Return (X, Y) of the center of cell containing provided text 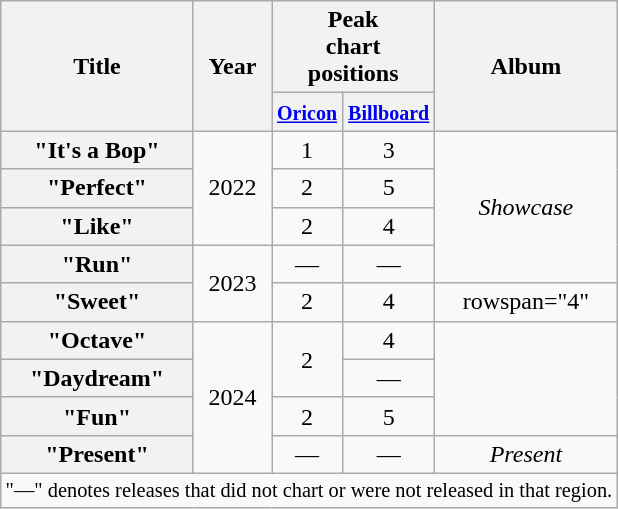
"Fun" (98, 416)
Year (232, 66)
"Octave" (98, 340)
Title (98, 66)
"—" denotes releases that did not chart or were not released in that region. (309, 490)
Album (526, 66)
"Perfect" (98, 188)
"It's a Bop" (98, 150)
2023 (232, 283)
1 (308, 150)
"Present" (98, 454)
Showcase (526, 207)
2024 (232, 397)
"Daydream" (98, 378)
3 (389, 150)
Billboard (389, 112)
2022 (232, 188)
Peak chart positions (354, 47)
Present (526, 454)
"Run" (98, 264)
"Sweet" (98, 302)
"Like" (98, 226)
Oricon (308, 112)
rowspan="4" (526, 302)
